Return the (X, Y) coordinate for the center point of the cell that contains the specified text.  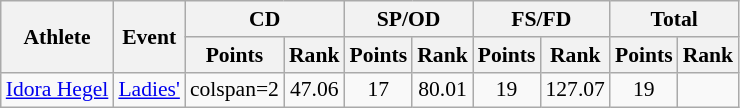
47.06 (314, 90)
127.07 (574, 90)
Event (149, 36)
FS/FD (542, 19)
80.01 (442, 90)
Ladies' (149, 90)
Total (674, 19)
SP/OD (409, 19)
17 (379, 90)
Idora Hegel (58, 90)
colspan=2 (234, 90)
CD (265, 19)
Athlete (58, 36)
